Return (X, Y) of the center of cell containing provided text 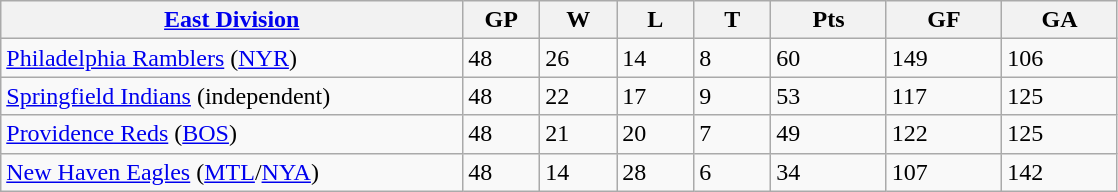
New Haven Eagles (MTL/NYA) (232, 172)
22 (578, 96)
8 (732, 58)
122 (944, 134)
9 (732, 96)
53 (829, 96)
142 (1060, 172)
106 (1060, 58)
60 (829, 58)
7 (732, 134)
107 (944, 172)
GA (1060, 20)
17 (656, 96)
Springfield Indians (independent) (232, 96)
21 (578, 134)
East Division (232, 20)
W (578, 20)
Providence Reds (BOS) (232, 134)
Pts (829, 20)
L (656, 20)
T (732, 20)
26 (578, 58)
GP (502, 20)
Philadelphia Ramblers (NYR) (232, 58)
20 (656, 134)
49 (829, 134)
34 (829, 172)
117 (944, 96)
GF (944, 20)
28 (656, 172)
6 (732, 172)
149 (944, 58)
